Provide the [X, Y] coordinate of the cell's center where the given text is located.  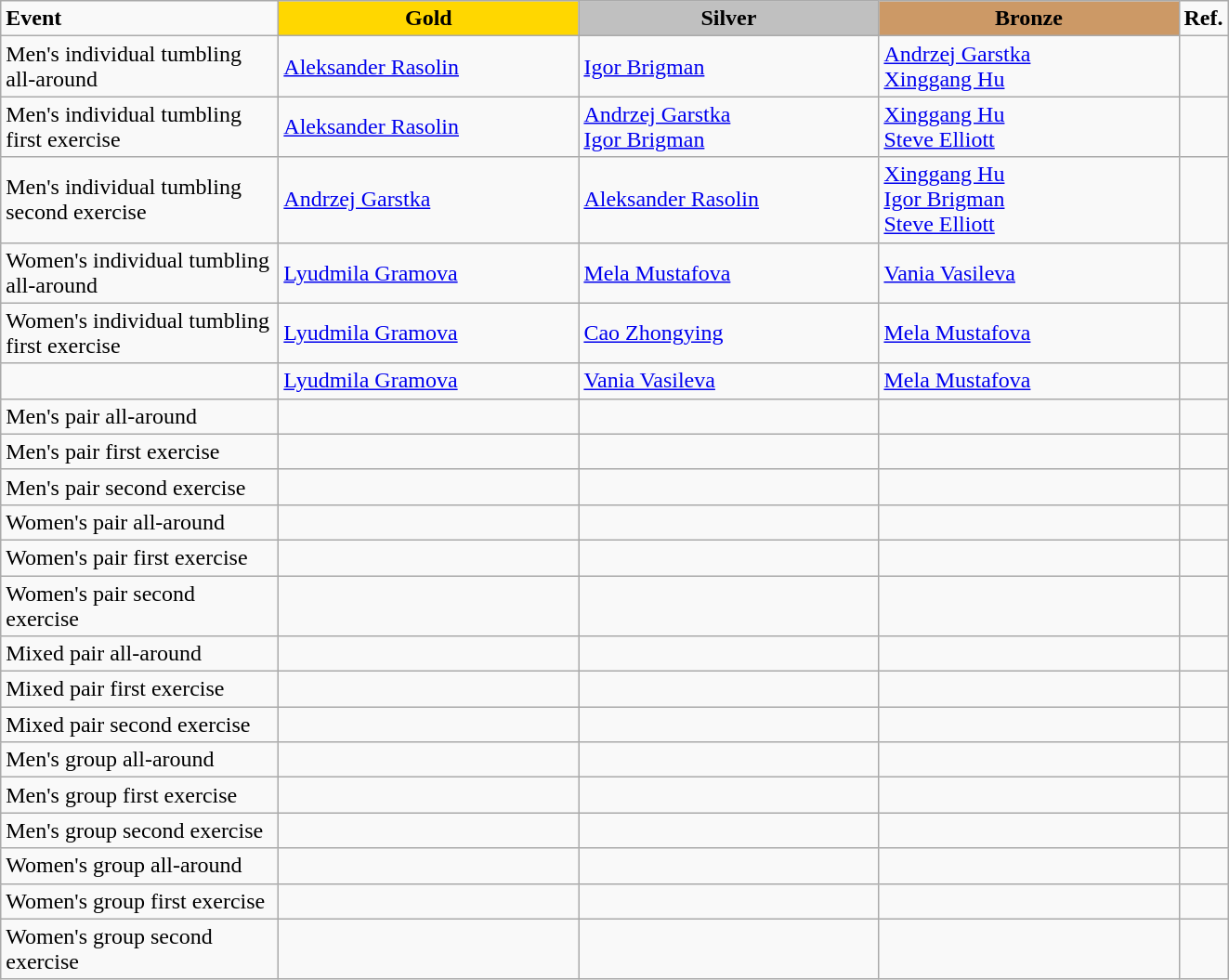
Men's group all-around [139, 760]
Women's individual tumbling all-around [139, 273]
Men's pair second exercise [139, 487]
Men's individual tumbling second exercise [139, 200]
Women's group all-around [139, 866]
Men's group first exercise [139, 795]
Silver [728, 19]
Women's pair first exercise [139, 557]
Men's individual tumbling first exercise [139, 126]
Women's group second exercise [139, 949]
Bronze [1029, 19]
Men's individual tumbling all-around [139, 67]
Andrzej Garstka [429, 200]
Gold [429, 19]
Men's pair first exercise [139, 451]
Women's individual tumbling first exercise [139, 333]
Mixed pair all-around [139, 654]
Mixed pair first exercise [139, 689]
Men's pair all-around [139, 416]
Andrzej Garstka Igor Brigman [728, 126]
Mixed pair second exercise [139, 725]
Event [139, 19]
Ref. [1204, 19]
Cao Zhongying [728, 333]
Andrzej Garstka Xinggang Hu [1029, 67]
Women's pair all-around [139, 522]
Igor Brigman [728, 67]
Women's pair second exercise [139, 606]
Women's group first exercise [139, 901]
Xinggang Hu Steve Elliott [1029, 126]
Xinggang Hu Igor Brigman Steve Elliott [1029, 200]
Men's group second exercise [139, 830]
